Find where the given text appears and provide that cell's center as [x, y] coordinate. 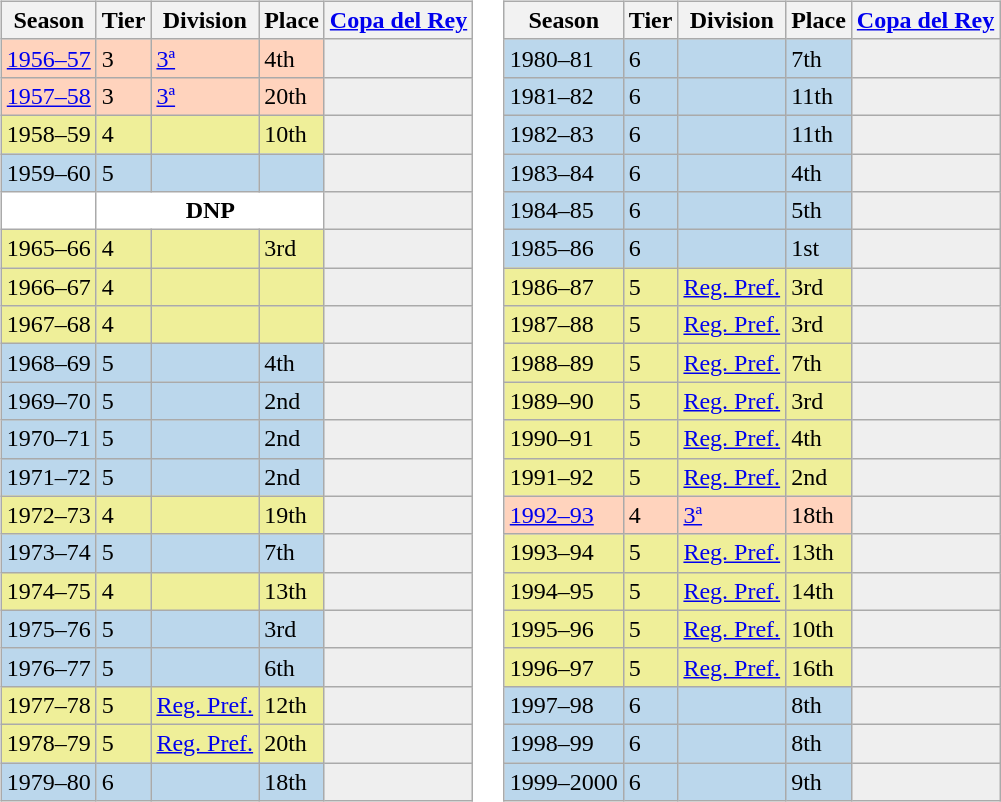
1981–82 [564, 96]
1976–77 [48, 667]
5th [819, 211]
1974–75 [48, 591]
1994–95 [564, 591]
1956–57 [48, 58]
1989–90 [564, 401]
1987–88 [564, 325]
1972–73 [48, 515]
1979–80 [48, 781]
16th [819, 667]
1st [819, 249]
9th [819, 781]
1958–59 [48, 134]
14th [819, 591]
1996–97 [564, 667]
1982–83 [564, 134]
1983–84 [564, 173]
1966–67 [48, 287]
1965–66 [48, 249]
1988–89 [564, 363]
1984–85 [564, 211]
1970–71 [48, 439]
1971–72 [48, 477]
1973–74 [48, 553]
DNP [210, 211]
1978–79 [48, 743]
12th [292, 705]
1959–60 [48, 173]
1995–96 [564, 629]
1991–92 [564, 477]
1992–93 [564, 515]
1986–87 [564, 287]
1993–94 [564, 553]
1980–81 [564, 58]
1990–91 [564, 439]
6th [292, 667]
1985–86 [564, 249]
1969–70 [48, 401]
1977–78 [48, 705]
1957–58 [48, 96]
1999–2000 [564, 781]
1998–99 [564, 743]
1975–76 [48, 629]
1967–68 [48, 325]
1997–98 [564, 705]
19th [292, 515]
1968–69 [48, 363]
